Search for the cell housing the specified text and yield its [X, Y] center coordinate. 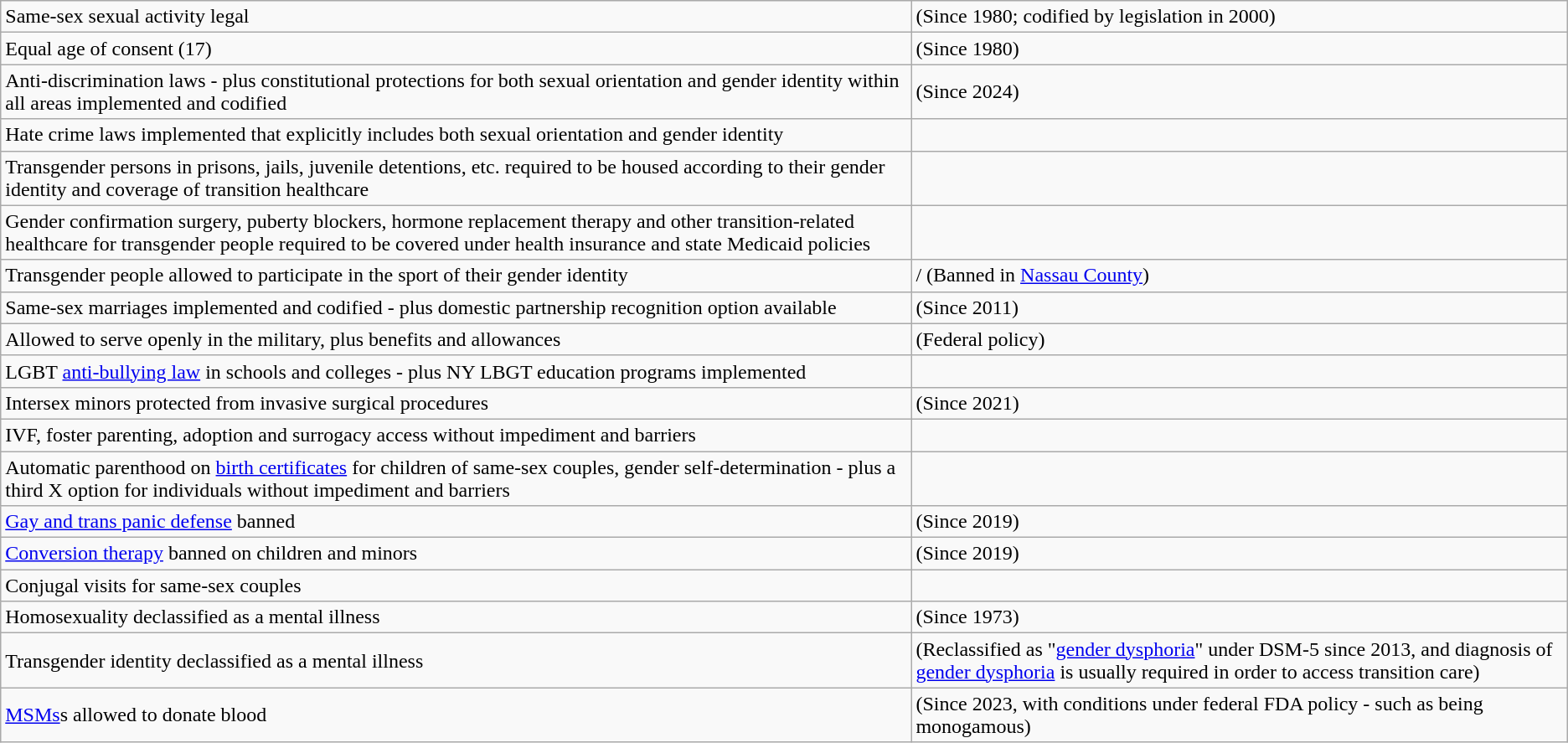
(Since 2024) [1240, 92]
IVF, foster parenting, adoption and surrogacy access without impediment and barriers [456, 435]
(Since 1980) [1240, 49]
Allowed to serve openly in the military, plus benefits and allowances [456, 339]
Hate crime laws implemented that explicitly includes both sexual orientation and gender identity [456, 135]
Equal age of consent (17) [456, 49]
Transgender people allowed to participate in the sport of their gender identity [456, 276]
Same-sex marriages implemented and codified - plus domestic partnership recognition option available [456, 307]
Transgender identity declassified as a mental illness [456, 660]
Intersex minors protected from invasive surgical procedures [456, 403]
Anti-discrimination laws - plus constitutional protections for both sexual orientation and gender identity within all areas implemented and codified [456, 92]
LGBT anti-bullying law in schools and colleges - plus NY LBGT education programs implemented [456, 371]
Gay and trans panic defense banned [456, 522]
(Federal policy) [1240, 339]
(Since 2023, with conditions under federal FDA policy - such as being monogamous) [1240, 715]
Same-sex sexual activity legal [456, 17]
(Reclassified as "gender dysphoria" under DSM-5 since 2013, and diagnosis of gender dysphoria is usually required in order to access transition care) [1240, 660]
Homosexuality declassified as a mental illness [456, 617]
Conversion therapy banned on children and minors [456, 554]
(Since 2021) [1240, 403]
(Since 1973) [1240, 617]
(Since 1980; codified by legislation in 2000) [1240, 17]
Conjugal visits for same-sex couples [456, 586]
/ (Banned in Nassau County) [1240, 276]
MSMss allowed to donate blood [456, 715]
(Since 2011) [1240, 307]
